Return (x, y) of the center of cell containing provided text 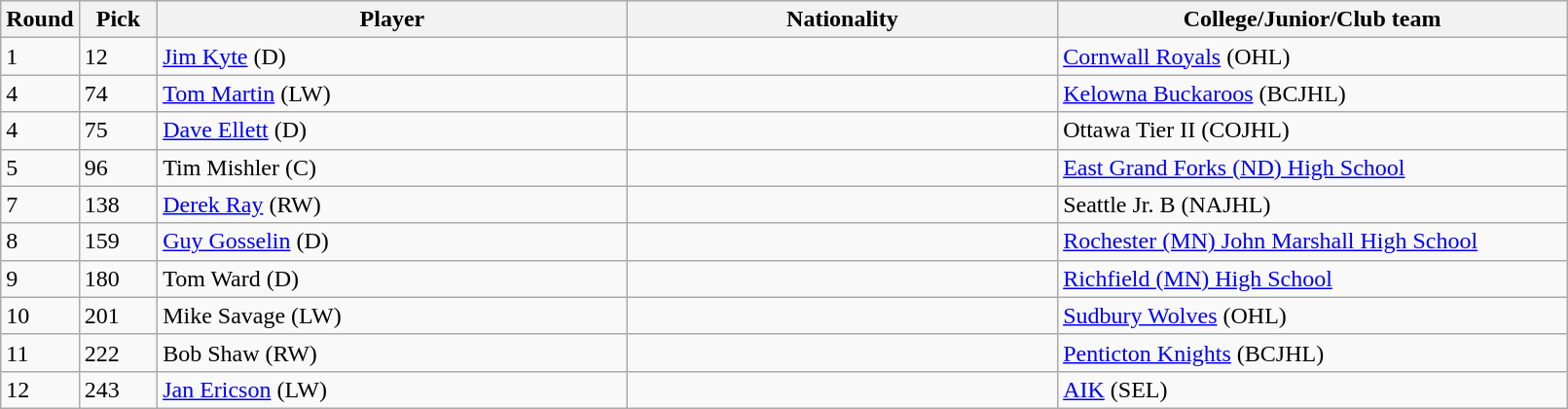
Tom Martin (LW) (393, 93)
Tim Mishler (C) (393, 167)
Mike Savage (LW) (393, 316)
5 (40, 167)
Round (40, 19)
Guy Gosselin (D) (393, 242)
Nationality (842, 19)
Pick (118, 19)
Kelowna Buckaroos (BCJHL) (1312, 93)
11 (40, 353)
74 (118, 93)
8 (40, 242)
1 (40, 56)
180 (118, 279)
222 (118, 353)
Sudbury Wolves (OHL) (1312, 316)
East Grand Forks (ND) High School (1312, 167)
Cornwall Royals (OHL) (1312, 56)
Player (393, 19)
AIK (SEL) (1312, 390)
Derek Ray (RW) (393, 204)
Ottawa Tier II (COJHL) (1312, 130)
Bob Shaw (RW) (393, 353)
Penticton Knights (BCJHL) (1312, 353)
Richfield (MN) High School (1312, 279)
10 (40, 316)
75 (118, 130)
Seattle Jr. B (NAJHL) (1312, 204)
Dave Ellett (D) (393, 130)
243 (118, 390)
Rochester (MN) John Marshall High School (1312, 242)
138 (118, 204)
Jan Ericson (LW) (393, 390)
7 (40, 204)
159 (118, 242)
College/Junior/Club team (1312, 19)
Tom Ward (D) (393, 279)
9 (40, 279)
201 (118, 316)
96 (118, 167)
Jim Kyte (D) (393, 56)
